Search for the cell housing the specified text and yield its [X, Y] center coordinate. 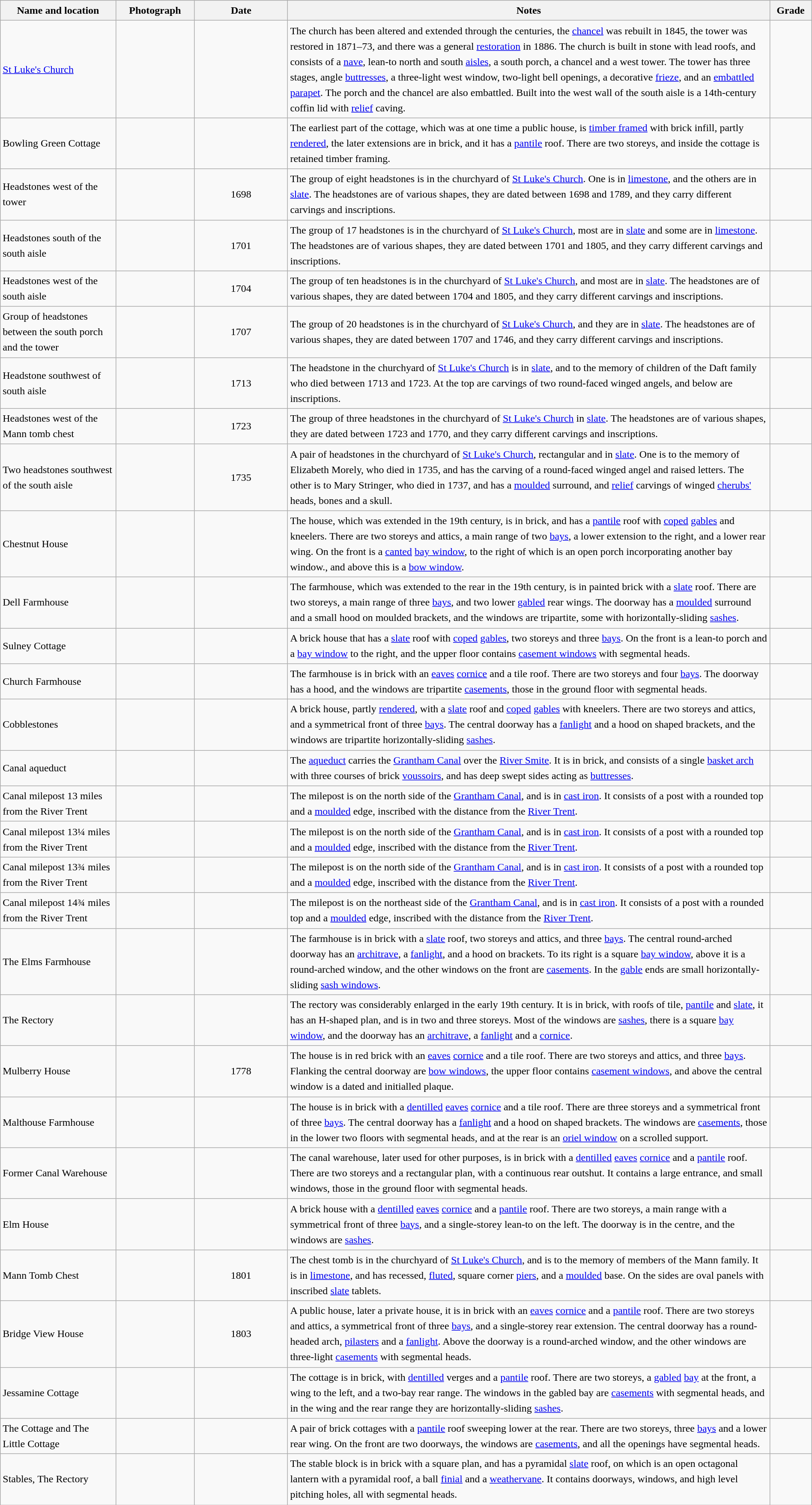
Cobblestones [58, 725]
Canal milepost 14¾ miles from the River Trent [58, 910]
Stables, The Rectory [58, 1479]
1707 [241, 332]
Headstones south of the south aisle [58, 245]
1698 [241, 195]
Canal aqueduct [58, 768]
Name and location [58, 10]
1735 [241, 477]
Jessamine Cottage [58, 1393]
1701 [241, 245]
Grade [791, 10]
1723 [241, 426]
Church Farmhouse [58, 681]
Group of headstones between the south porch and the tower [58, 332]
1801 [241, 1275]
Bowling Green Cottage [58, 143]
Two headstones southwest of the south aisle [58, 477]
Elm House [58, 1224]
1803 [241, 1334]
1713 [241, 383]
Mann Tomb Chest [58, 1275]
Headstones west of the south aisle [58, 289]
1778 [241, 1071]
Date [241, 10]
1704 [241, 289]
The Rectory [58, 1020]
Headstones west of the tower [58, 195]
Bridge View House [58, 1334]
Headstone southwest of south aisle [58, 383]
Mulberry House [58, 1071]
Notes [528, 10]
Photograph [155, 10]
Chestnut House [58, 543]
Former Canal Warehouse [58, 1173]
The Cottage and The Little Cottage [58, 1436]
Headstones west of the Mann tomb chest [58, 426]
Dell Farmhouse [58, 603]
St Luke's Church [58, 69]
Canal milepost 13¼ miles from the River Trent [58, 839]
Malthouse Farmhouse [58, 1122]
The Elms Farmhouse [58, 962]
Canal milepost 13¾ miles from the River Trent [58, 875]
Sulney Cottage [58, 646]
Canal milepost 13 miles from the River Trent [58, 804]
